Locate the cell with the specified text and output its [x, y] center coordinate. 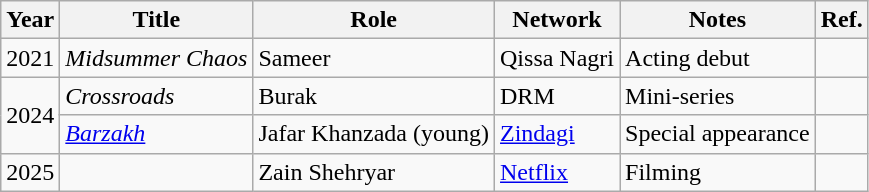
Filming [718, 172]
2024 [30, 115]
Midsummer Chaos [156, 58]
DRM [558, 96]
Role [374, 20]
Netflix [558, 172]
Year [30, 20]
2021 [30, 58]
Acting debut [718, 58]
Network [558, 20]
Ref. [842, 20]
Zain Shehryar [374, 172]
Burak [374, 96]
Zindagi [558, 134]
Mini-series [718, 96]
Crossroads [156, 96]
2025 [30, 172]
Barzakh [156, 134]
Special appearance [718, 134]
Qissa Nagri [558, 58]
Sameer [374, 58]
Notes [718, 20]
Title [156, 20]
Jafar Khanzada (young) [374, 134]
